Detect which cell encompasses the target text, then output its [X, Y] center coordinate. 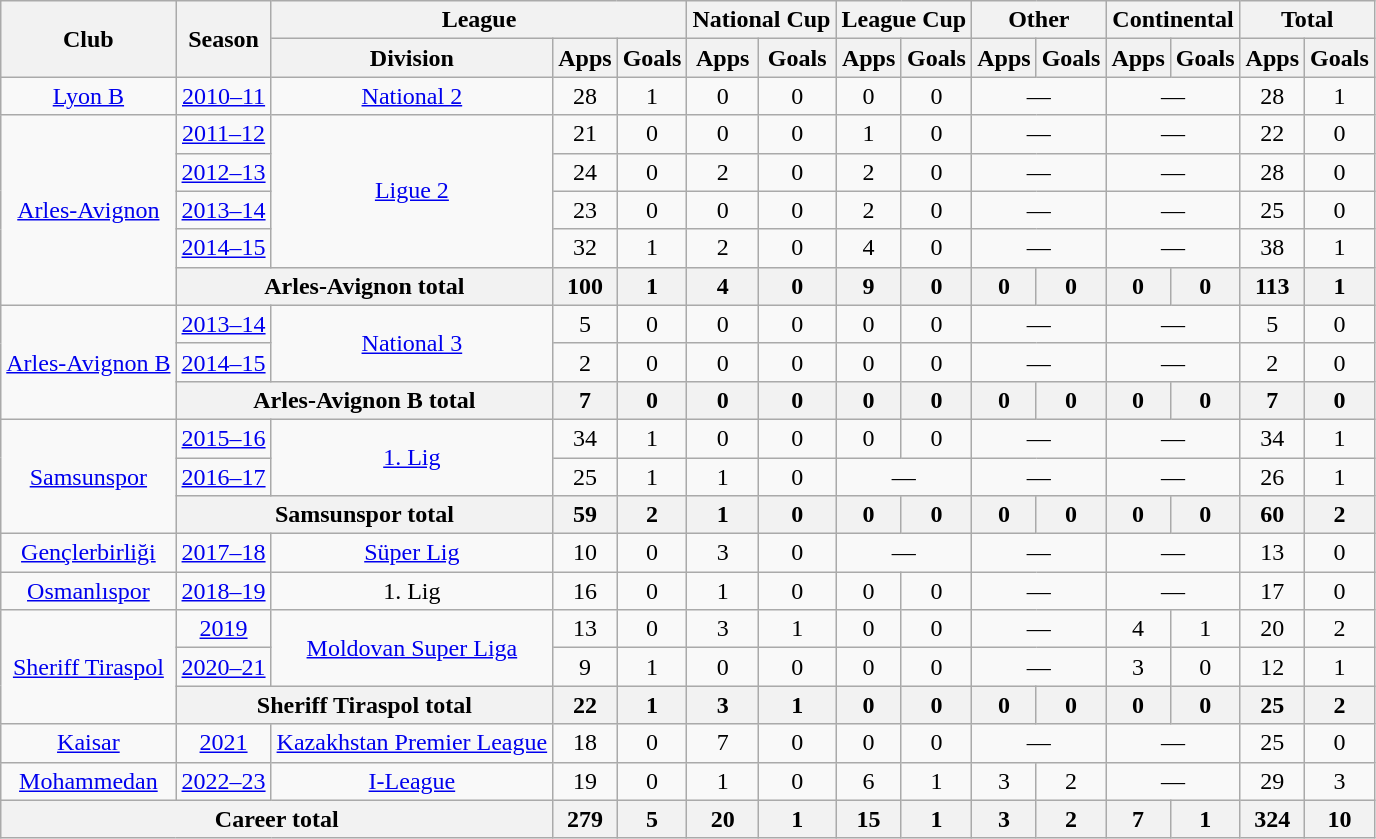
17 [1272, 591]
Moldovan Super Liga [412, 648]
Lyon B [88, 96]
National 3 [412, 343]
2015–16 [224, 438]
18 [585, 743]
Sheriff Tiraspol total [364, 705]
2017–18 [224, 553]
12 [1272, 667]
Arles-Avignon total [364, 286]
113 [1272, 286]
Continental [1173, 20]
324 [1272, 819]
2012–13 [224, 172]
I-League [412, 781]
29 [1272, 781]
59 [585, 515]
2018–19 [224, 591]
Career total [277, 819]
16 [585, 591]
National Cup [762, 20]
Arles-Avignon B [88, 362]
60 [1272, 515]
Ligue 2 [412, 191]
Season [224, 39]
League [479, 20]
Club [88, 39]
24 [585, 172]
2011–12 [224, 134]
Arles-Avignon B total [364, 400]
26 [1272, 477]
2020–21 [224, 667]
Division [412, 58]
279 [585, 819]
2010–11 [224, 96]
Süper Lig [412, 553]
Kaisar [88, 743]
2022–23 [224, 781]
15 [868, 819]
100 [585, 286]
Kazakhstan Premier League [412, 743]
6 [868, 781]
Osmanlıspor [88, 591]
2021 [224, 743]
Gençlerbirliği [88, 553]
Total [1307, 20]
32 [585, 248]
19 [585, 781]
Samsunspor total [364, 515]
National 2 [412, 96]
Arles-Avignon [88, 210]
2016–17 [224, 477]
23 [585, 210]
Other [1039, 20]
2019 [224, 629]
38 [1272, 248]
21 [585, 134]
Sheriff Tiraspol [88, 667]
Samsunspor [88, 476]
League Cup [904, 20]
Mohammedan [88, 781]
